For the text-containing cell, return its midpoint in [X, Y] coordinate format. 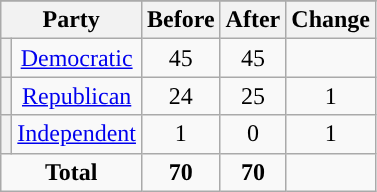
Before [180, 20]
Independent [77, 134]
Total [72, 172]
After [253, 20]
Change [331, 20]
25 [253, 96]
Democratic [77, 58]
24 [180, 96]
Republican [77, 96]
0 [253, 134]
Party [72, 20]
